Detect which cell encompasses the target text, then output its [x, y] center coordinate. 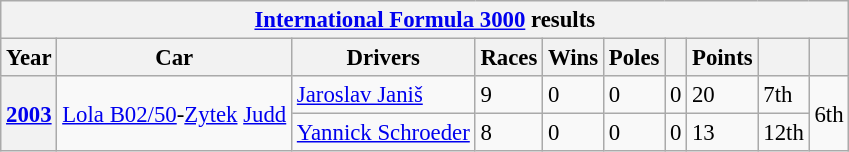
Yannick Schroeder [384, 133]
7th [784, 95]
20 [722, 95]
6th [829, 114]
Poles [634, 58]
Car [174, 58]
Year [29, 58]
Drivers [384, 58]
Lola B02/50-Zytek Judd [174, 114]
Wins [574, 58]
2003 [29, 114]
International Formula 3000 results [425, 20]
Jaroslav Janiš [384, 95]
Points [722, 58]
Races [509, 58]
13 [722, 133]
9 [509, 95]
12th [784, 133]
8 [509, 133]
